Locate the cell with the specified text and output its [x, y] center coordinate. 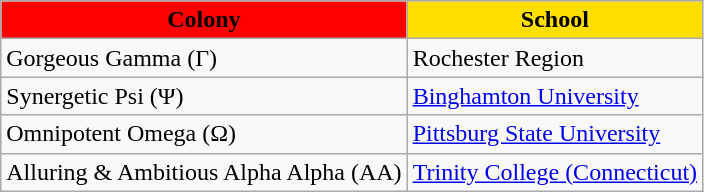
Trinity College (Connecticut) [554, 172]
Alluring & Ambitious Alpha Alpha (AA) [204, 172]
Binghamton University [554, 96]
Synergetic Psi (Ψ) [204, 96]
Pittsburg State University [554, 134]
Omnipotent Omega (Ω) [204, 134]
Colony [204, 20]
School [554, 20]
Gorgeous Gamma (Γ) [204, 58]
Rochester Region [554, 58]
